Extract the [X, Y] coordinate from the center of the cell holding the provided text.  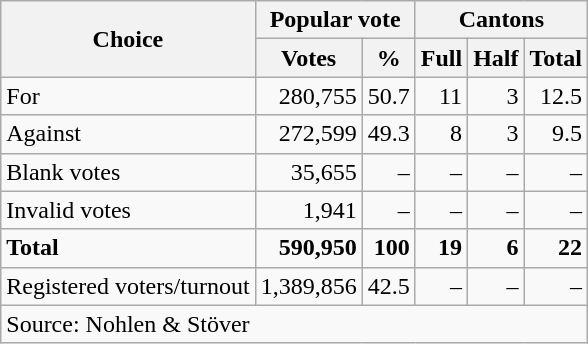
Cantons [501, 20]
Against [128, 134]
Full [441, 58]
19 [441, 248]
Registered voters/turnout [128, 286]
8 [441, 134]
100 [388, 248]
1,941 [308, 210]
42.5 [388, 286]
Blank votes [128, 172]
6 [496, 248]
Votes [308, 58]
9.5 [556, 134]
Choice [128, 39]
35,655 [308, 172]
280,755 [308, 96]
Popular vote [335, 20]
For [128, 96]
12.5 [556, 96]
11 [441, 96]
50.7 [388, 96]
Half [496, 58]
22 [556, 248]
590,950 [308, 248]
% [388, 58]
Source: Nohlen & Stöver [294, 324]
Invalid votes [128, 210]
1,389,856 [308, 286]
272,599 [308, 134]
49.3 [388, 134]
